Pinpoint the cell where the given text exists, returning its (x, y) midpoint coordinate. 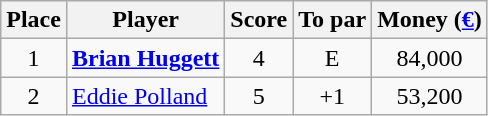
1 (34, 58)
Money (€) (430, 20)
53,200 (430, 96)
Score (259, 20)
5 (259, 96)
E (332, 58)
To par (332, 20)
Place (34, 20)
2 (34, 96)
84,000 (430, 58)
Eddie Polland (145, 96)
+1 (332, 96)
4 (259, 58)
Brian Huggett (145, 58)
Player (145, 20)
